Search for the cell housing the specified text and yield its (x, y) center coordinate. 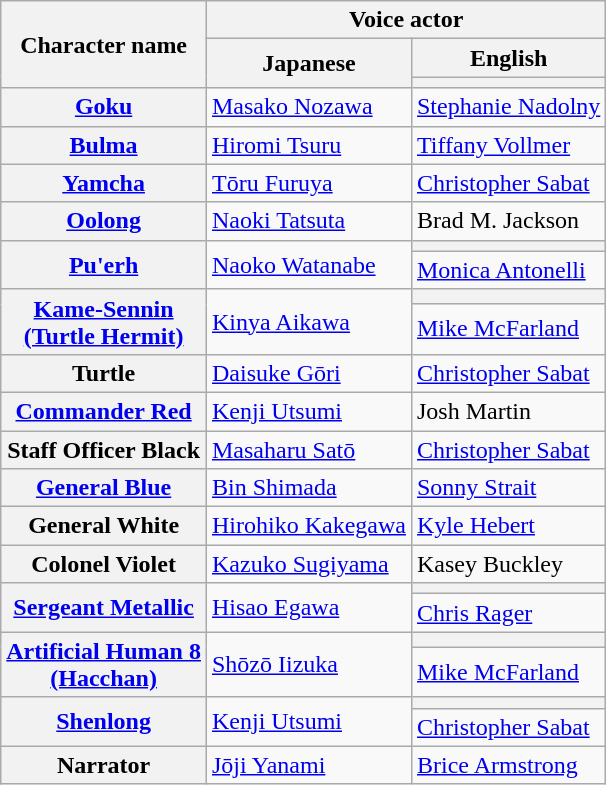
Masako Nozawa (308, 107)
Kazuko Sugiyama (308, 564)
Tōru Furuya (308, 183)
Voice actor (406, 20)
Naoki Tatsuta (308, 221)
Artificial Human 8(Hacchan) (104, 664)
Hiromi Tsuru (308, 145)
Sonny Strait (508, 488)
Hirohiko Kakegawa (308, 526)
Masaharu Satō (308, 449)
Goku (104, 107)
English (508, 58)
Naoko Watanabe (308, 264)
Colonel Violet (104, 564)
Yamcha (104, 183)
General Blue (104, 488)
Oolong (104, 221)
Bulma (104, 145)
Commander Red (104, 411)
Turtle (104, 373)
Brice Armstrong (508, 765)
General White (104, 526)
Japanese (308, 64)
Narrator (104, 765)
Chris Rager (508, 613)
Jōji Yanami (308, 765)
Shenlong (104, 722)
Monica Antonelli (508, 270)
Daisuke Gōri (308, 373)
Shōzō Iizuka (308, 664)
Character name (104, 44)
Kinya Aikawa (308, 322)
Tiffany Vollmer (508, 145)
Staff Officer Black (104, 449)
Bin Shimada (308, 488)
Sergeant Metallic (104, 608)
Brad M. Jackson (508, 221)
Hisao Egawa (308, 608)
Josh Martin (508, 411)
Pu'erh (104, 264)
Kyle Hebert (508, 526)
Kasey Buckley (508, 564)
Kame-Sennin(Turtle Hermit) (104, 322)
Stephanie Nadolny (508, 107)
